Locate the cell with the specified text and output its [X, Y] center coordinate. 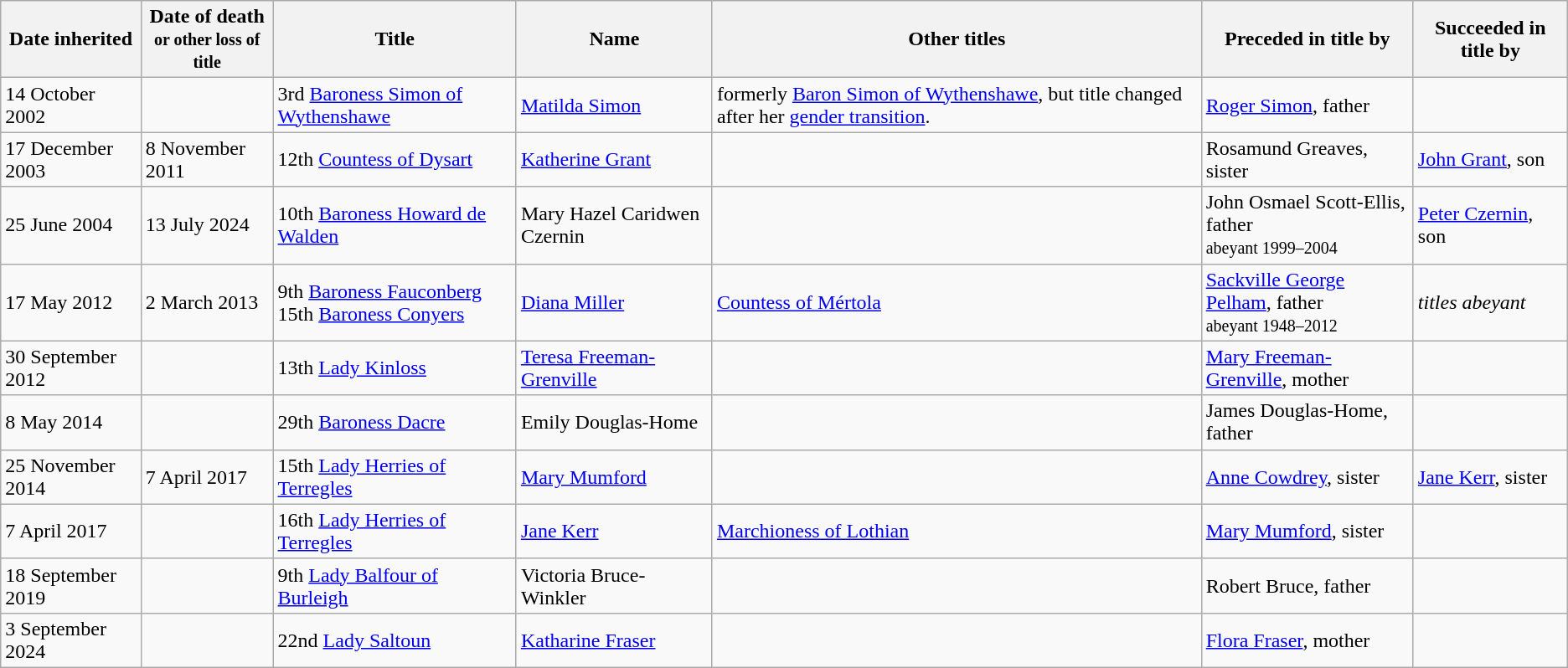
Victoria Bruce-Winkler [614, 586]
22nd Lady Saltoun [395, 640]
Rosamund Greaves, sister [1307, 159]
8 May 2014 [70, 422]
Katherine Grant [614, 159]
3 September 2024 [70, 640]
Mary Hazel Caridwen Czernin [614, 225]
25 June 2004 [70, 225]
James Douglas-Home, father [1307, 422]
15th Lady Herries of Terregles [395, 477]
Mary Freeman-Grenville, mother [1307, 368]
Title [395, 39]
Emily Douglas-Home [614, 422]
Katharine Fraser [614, 640]
Preceded in title by [1307, 39]
8 November 2011 [207, 159]
13th Lady Kinloss [395, 368]
Other titles [957, 39]
Matilda Simon [614, 105]
Date of deathor other loss of title [207, 39]
Peter Czernin, son [1490, 225]
Countess of Mértola [957, 302]
12th Countess of Dysart [395, 159]
Teresa Freeman-Grenville [614, 368]
John Osmael Scott-Ellis, fatherabeyant 1999–2004 [1307, 225]
Robert Bruce, father [1307, 586]
18 September 2019 [70, 586]
Jane Kerr, sister [1490, 477]
17 December 2003 [70, 159]
Mary Mumford [614, 477]
Name [614, 39]
9th Baroness Fauconberg15th Baroness Conyers [395, 302]
John Grant, son [1490, 159]
17 May 2012 [70, 302]
10th Baroness Howard de Walden [395, 225]
Jane Kerr [614, 531]
Flora Fraser, mother [1307, 640]
9th Lady Balfour of Burleigh [395, 586]
13 July 2024 [207, 225]
16th Lady Herries of Terregles [395, 531]
Date inherited [70, 39]
25 November 2014 [70, 477]
formerly Baron Simon of Wythenshawe, but title changed after her gender transition. [957, 105]
30 September 2012 [70, 368]
3rd Baroness Simon of Wythenshawe [395, 105]
Diana Miller [614, 302]
Mary Mumford, sister [1307, 531]
Sackville George Pelham, fatherabeyant 1948–2012 [1307, 302]
Marchioness of Lothian [957, 531]
14 October 2002 [70, 105]
Anne Cowdrey, sister [1307, 477]
titles abeyant [1490, 302]
2 March 2013 [207, 302]
Succeeded in title by [1490, 39]
Roger Simon, father [1307, 105]
29th Baroness Dacre [395, 422]
